Scan for the cell matching the given text and deliver its [X, Y] coordinate at center. 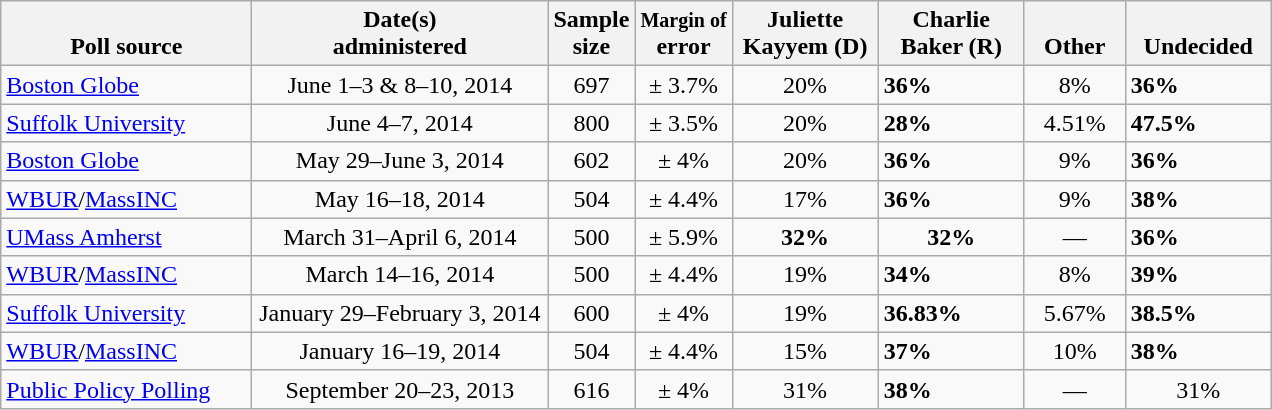
± 5.9% [684, 237]
616 [592, 389]
January 16–19, 2014 [400, 351]
47.5% [1198, 123]
Other [1074, 34]
Undecided [1198, 34]
March 14–16, 2014 [400, 275]
Poll source [126, 34]
May 29–June 3, 2014 [400, 161]
CharlieBaker (R) [951, 34]
Date(s)administered [400, 34]
± 3.5% [684, 123]
June 1–3 & 8–10, 2014 [400, 85]
June 4–7, 2014 [400, 123]
May 16–18, 2014 [400, 199]
± 3.7% [684, 85]
Public Policy Polling [126, 389]
JulietteKayyem (D) [805, 34]
September 20–23, 2013 [400, 389]
January 29–February 3, 2014 [400, 313]
602 [592, 161]
March 31–April 6, 2014 [400, 237]
15% [805, 351]
Margin oferror [684, 34]
4.51% [1074, 123]
38.5% [1198, 313]
Samplesize [592, 34]
17% [805, 199]
5.67% [1074, 313]
37% [951, 351]
10% [1074, 351]
697 [592, 85]
39% [1198, 275]
34% [951, 275]
UMass Amherst [126, 237]
800 [592, 123]
28% [951, 123]
36.83% [951, 313]
600 [592, 313]
